From the cell containing the given text, extract its center point as (x, y) coordinate. 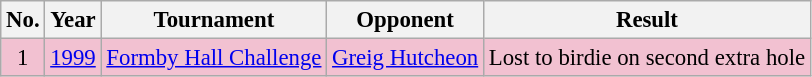
Greig Hutcheon (406, 58)
Result (646, 20)
Opponent (406, 20)
1999 (73, 58)
Formby Hall Challenge (214, 58)
Lost to birdie on second extra hole (646, 58)
1 (23, 58)
Tournament (214, 20)
Year (73, 20)
No. (23, 20)
